Capture the cell that displays the provided text and extract its [X, Y] central coordinate. 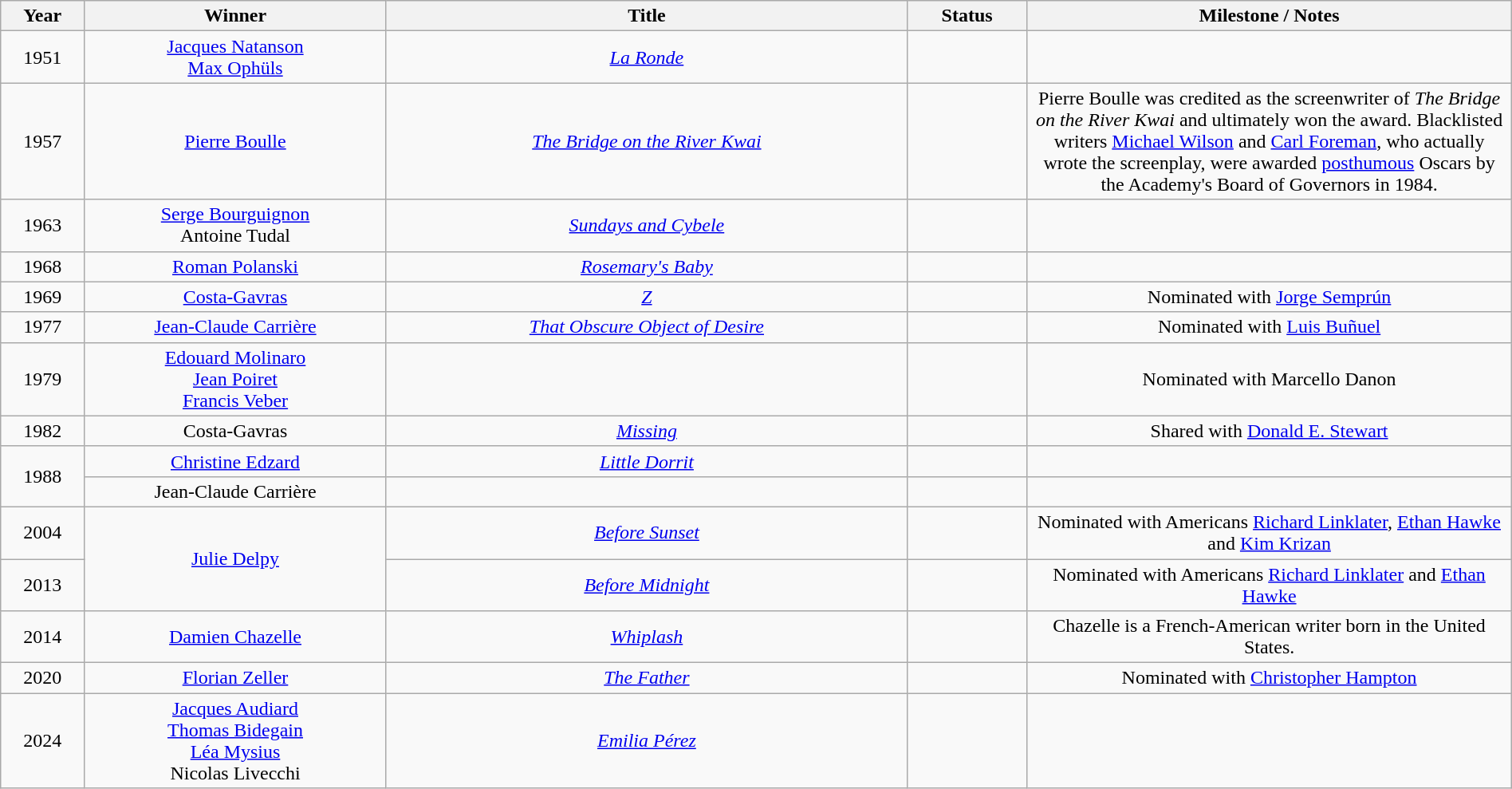
Before Sunset [646, 533]
Status [967, 16]
Nominated with Luis Buñuel [1270, 327]
Jacques NatansonMax Ophüls [236, 57]
Winner [236, 16]
1963 [43, 225]
Shared with Donald E. Stewart [1270, 431]
Milestone / Notes [1270, 16]
Year [43, 16]
Roman Polanski [236, 266]
La Ronde [646, 57]
Florian Zeller [236, 678]
1957 [43, 141]
Nominated with Americans Richard Linklater, Ethan Hawke and Kim Krizan [1270, 533]
2013 [43, 584]
Rosemary's Baby [646, 266]
Julie Delpy [236, 558]
Chazelle is a French-American writer born in the United States. [1270, 637]
That Obscure Object of Desire [646, 327]
Pierre Boulle [236, 141]
Nominated with Jorge Semprún [1270, 297]
1979 [43, 379]
Little Dorrit [646, 461]
Edouard MolinaroJean PoiretFrancis Veber [236, 379]
2020 [43, 678]
The Father [646, 678]
Nominated with Americans Richard Linklater and Ethan Hawke [1270, 584]
2024 [43, 740]
1951 [43, 57]
1977 [43, 327]
Jacques AudiardThomas BidegainLéa MysiusNicolas Livecchi [236, 740]
Christine Edzard [236, 461]
Nominated with Marcello Danon [1270, 379]
1969 [43, 297]
Nominated with Christopher Hampton [1270, 678]
Sundays and Cybele [646, 225]
Z [646, 297]
1968 [43, 266]
Emilia Pérez [646, 740]
Before Midnight [646, 584]
Damien Chazelle [236, 637]
Title [646, 16]
1988 [43, 476]
2014 [43, 637]
The Bridge on the River Kwai [646, 141]
Serge BourguignonAntoine Tudal [236, 225]
Missing [646, 431]
1982 [43, 431]
Whiplash [646, 637]
2004 [43, 533]
